Locate the cell with the specified text and output its [X, Y] center coordinate. 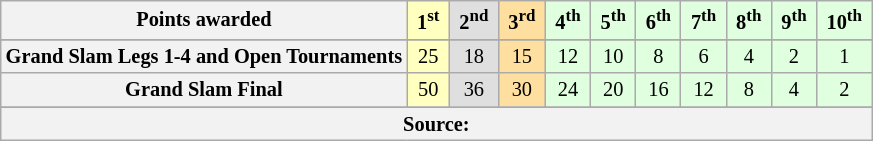
Source: [436, 124]
9th [794, 20]
1 [844, 56]
50 [428, 90]
7th [704, 20]
24 [568, 90]
6 [704, 56]
1st [428, 20]
10th [844, 20]
4th [568, 20]
10 [614, 56]
Points awarded [204, 20]
3rd [522, 20]
18 [474, 56]
30 [522, 90]
5th [614, 20]
2nd [474, 20]
Grand Slam Legs 1-4 and Open Tournaments [204, 56]
15 [522, 56]
16 [658, 90]
8th [748, 20]
6th [658, 20]
20 [614, 90]
Grand Slam Final [204, 90]
36 [474, 90]
25 [428, 56]
